Output the (x, y) coordinate of the center of the cell containing the given text.  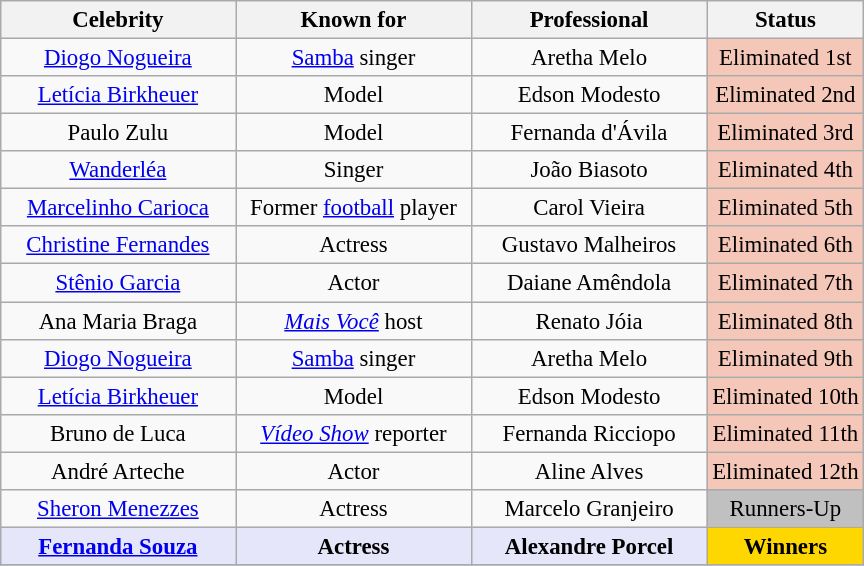
Fernanda d'Ávila (589, 133)
Eliminated 8th (786, 321)
Eliminated 9th (786, 358)
Renato Jóia (589, 321)
Carol Vieira (589, 208)
João Biasoto (589, 170)
Fernanda Souza (118, 546)
Winners (786, 546)
Christine Fernandes (118, 245)
Wanderléa (118, 170)
Eliminated 1st (786, 57)
Eliminated 3rd (786, 133)
Marcelinho Carioca (118, 208)
Daiane Amêndola (589, 283)
Eliminated 11th (786, 433)
Ana Maria Braga (118, 321)
Eliminated 2nd (786, 95)
Gustavo Malheiros (589, 245)
Marcelo Granjeiro (589, 508)
Eliminated 6th (786, 245)
Alexandre Porcel (589, 546)
Mais Você host (354, 321)
Runners-Up (786, 508)
Known for (354, 20)
Celebrity (118, 20)
Stênio Garcia (118, 283)
Professional (589, 20)
Vídeo Show reporter (354, 433)
Eliminated 10th (786, 396)
André Arteche (118, 471)
Sheron Menezzes (118, 508)
Aline Alves (589, 471)
Singer (354, 170)
Fernanda Ricciopo (589, 433)
Eliminated 12th (786, 471)
Former football player (354, 208)
Status (786, 20)
Bruno de Luca (118, 433)
Paulo Zulu (118, 133)
Eliminated 5th (786, 208)
Eliminated 4th (786, 170)
Eliminated 7th (786, 283)
